Return [X, Y] of the center of cell containing provided text 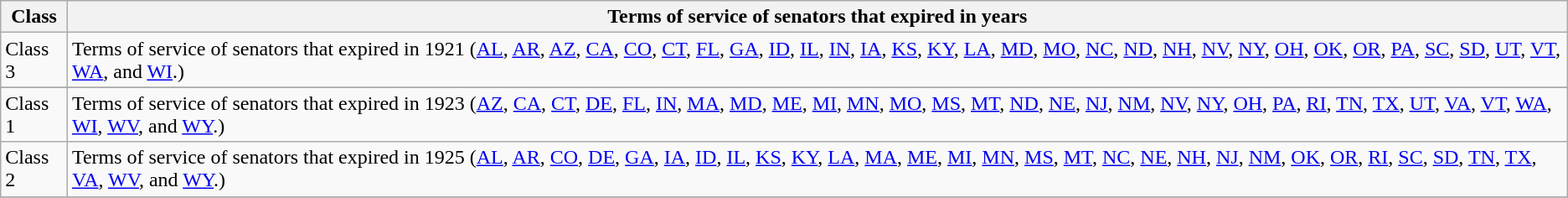
Class 3 [34, 60]
Terms of service of senators that expired in years [818, 17]
Class 1 [34, 114]
Class 2 [34, 169]
Class [34, 17]
